Detect which cell encompasses the target text, then output its (X, Y) center coordinate. 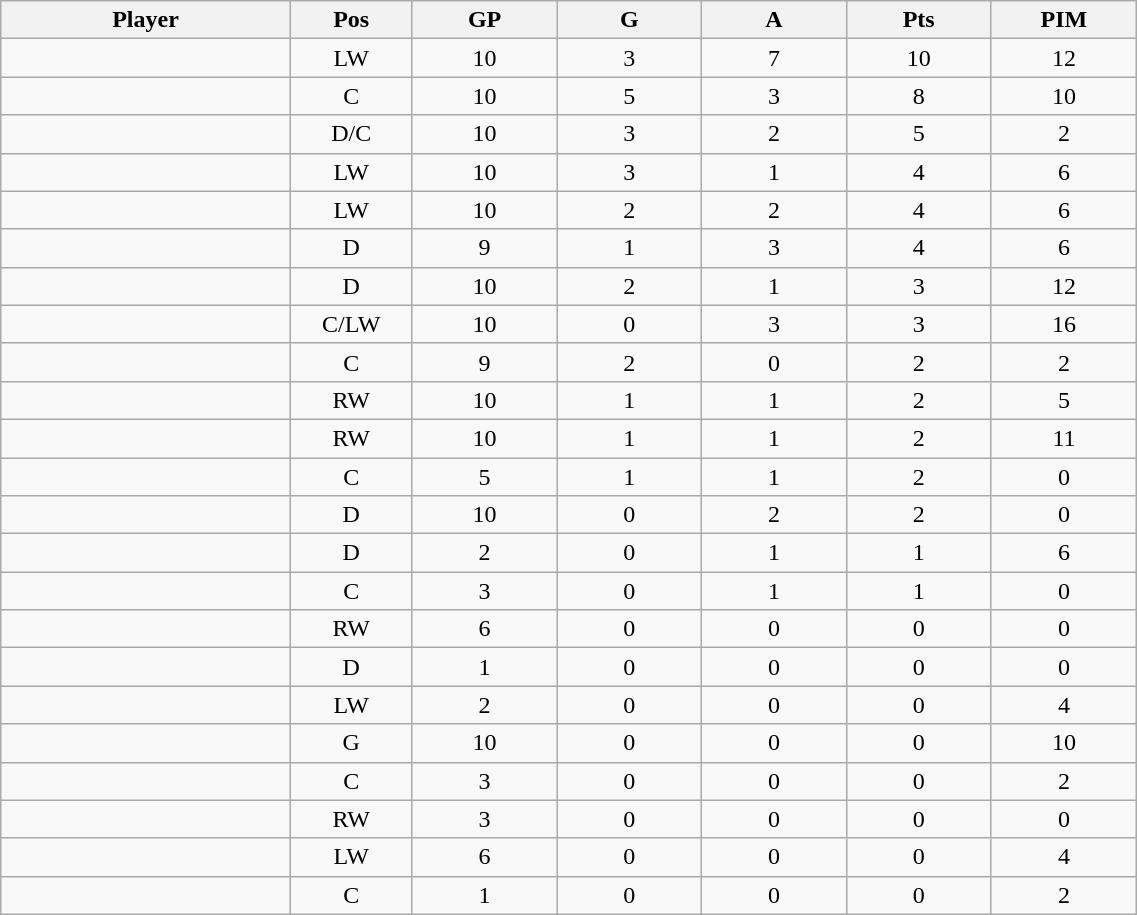
Pos (351, 20)
PIM (1064, 20)
8 (918, 96)
A (774, 20)
D/C (351, 134)
C/LW (351, 324)
GP (484, 20)
16 (1064, 324)
Pts (918, 20)
7 (774, 58)
11 (1064, 438)
Player (146, 20)
